Find where the given text appears and provide that cell's center as [X, Y] coordinate. 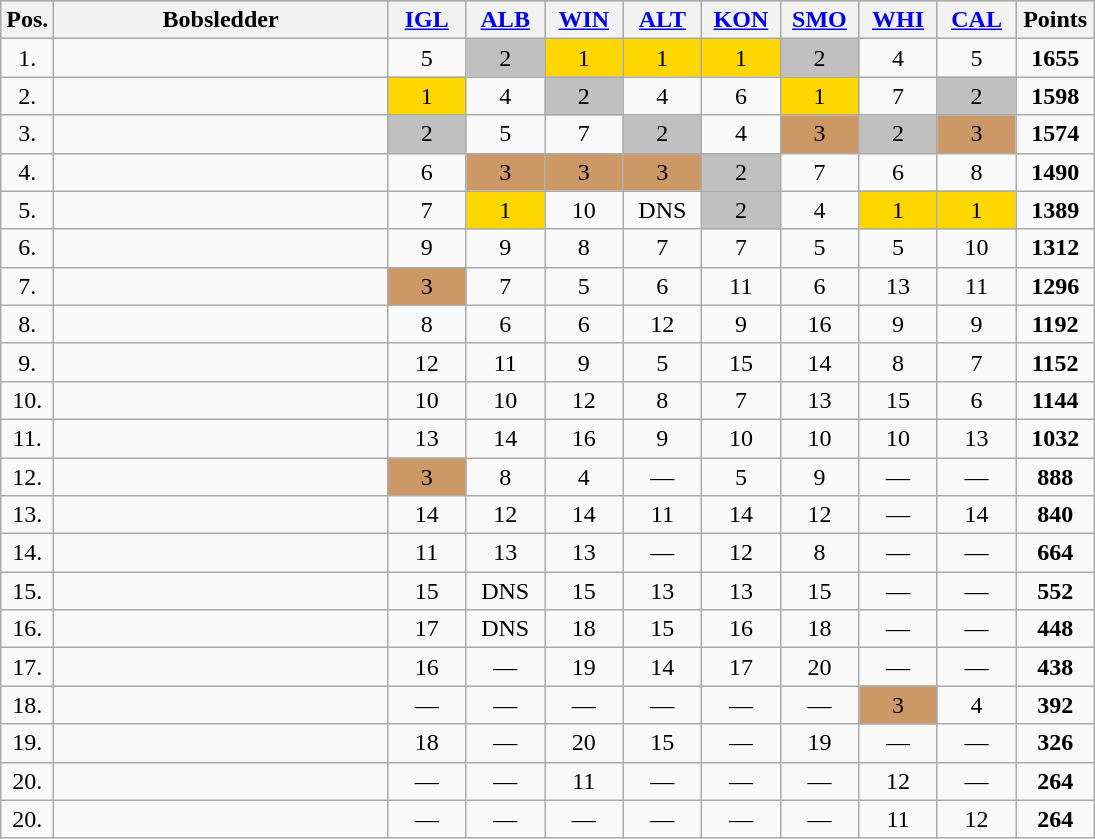
9. [28, 362]
6. [28, 248]
1574 [1056, 134]
840 [1056, 515]
1032 [1056, 438]
ALB [506, 20]
1490 [1056, 172]
1296 [1056, 286]
3. [28, 134]
664 [1056, 553]
17. [28, 667]
326 [1056, 743]
19. [28, 743]
8. [28, 324]
11. [28, 438]
552 [1056, 591]
2. [28, 96]
438 [1056, 667]
1655 [1056, 58]
IGL [426, 20]
16. [28, 629]
7. [28, 286]
1389 [1056, 210]
KON [742, 20]
15. [28, 591]
4. [28, 172]
448 [1056, 629]
888 [1056, 477]
1312 [1056, 248]
CAL [976, 20]
ALT [662, 20]
13. [28, 515]
14. [28, 553]
Bobsledder [221, 20]
SMO [820, 20]
WHI [898, 20]
392 [1056, 705]
Points [1056, 20]
12. [28, 477]
Pos. [28, 20]
1192 [1056, 324]
WIN [584, 20]
5. [28, 210]
1144 [1056, 400]
10. [28, 400]
1152 [1056, 362]
1598 [1056, 96]
18. [28, 705]
1. [28, 58]
